Identify which cell holds the provided text, then report its (X, Y) central coordinate. 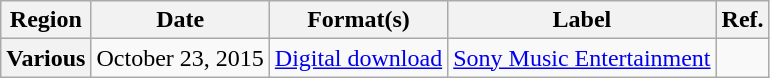
Digital download (358, 58)
Format(s) (358, 20)
Ref. (742, 20)
Date (180, 20)
Sony Music Entertainment (582, 58)
Label (582, 20)
Region (46, 20)
Various (46, 58)
October 23, 2015 (180, 58)
